Output the (x, y) coordinate of the center of the cell containing the given text.  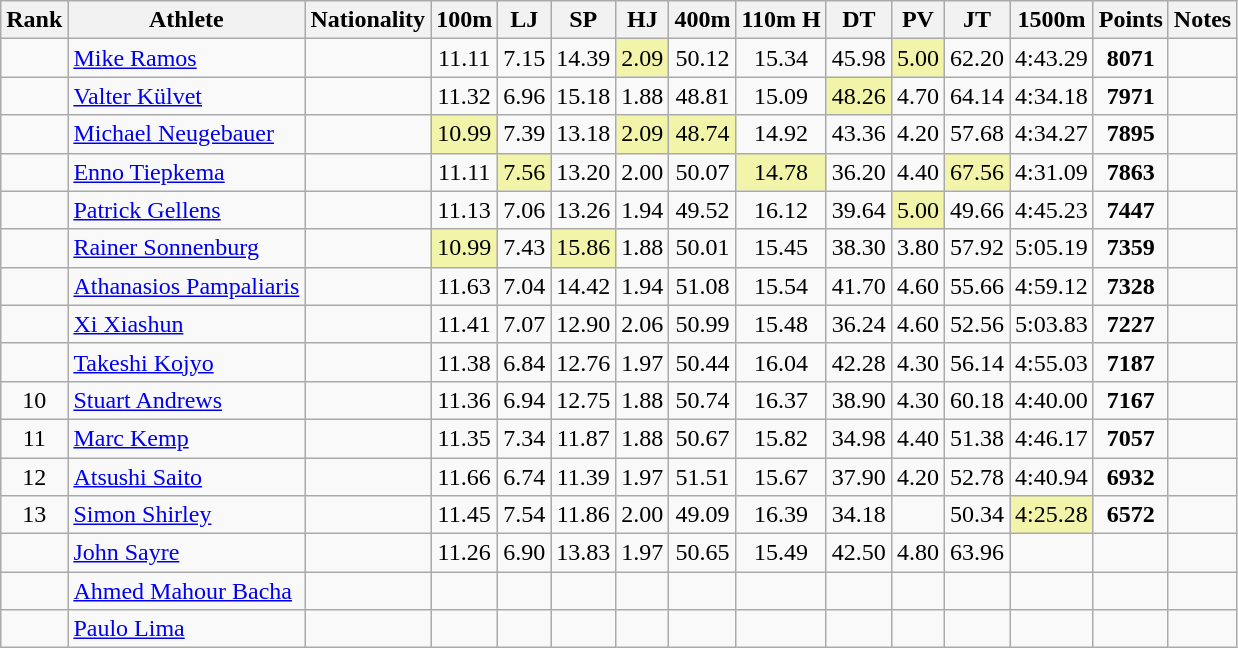
49.66 (976, 210)
38.30 (858, 248)
6932 (1130, 477)
11.26 (464, 553)
7359 (1130, 248)
4.70 (918, 96)
Patrick Gellens (186, 210)
7863 (1130, 172)
6.74 (524, 477)
7447 (1130, 210)
Stuart Andrews (186, 400)
4:31.09 (1052, 172)
7.07 (524, 324)
10 (34, 400)
5:05.19 (1052, 248)
12 (34, 477)
51.38 (976, 438)
7.54 (524, 515)
51.51 (702, 477)
57.68 (976, 134)
Athanasios Pampaliaris (186, 286)
Atsushi Saito (186, 477)
49.09 (702, 515)
50.65 (702, 553)
7227 (1130, 324)
5:03.83 (1052, 324)
Notes (1202, 20)
56.14 (976, 362)
7971 (1130, 96)
43.36 (858, 134)
13.83 (584, 553)
15.18 (584, 96)
48.81 (702, 96)
42.28 (858, 362)
Rank (34, 20)
52.78 (976, 477)
Athlete (186, 20)
11.87 (584, 438)
11.13 (464, 210)
55.66 (976, 286)
34.98 (858, 438)
14.78 (781, 172)
39.64 (858, 210)
16.12 (781, 210)
4:43.29 (1052, 58)
4:59.12 (1052, 286)
Rainer Sonnenburg (186, 248)
15.86 (584, 248)
Points (1130, 20)
Simon Shirley (186, 515)
14.92 (781, 134)
13.20 (584, 172)
400m (702, 20)
15.67 (781, 477)
64.14 (976, 96)
11.41 (464, 324)
Mike Ramos (186, 58)
Takeshi Kojyo (186, 362)
Paulo Lima (186, 629)
7.06 (524, 210)
11.32 (464, 96)
7895 (1130, 134)
67.56 (976, 172)
6.96 (524, 96)
52.56 (976, 324)
Valter Külvet (186, 96)
Marc Kemp (186, 438)
Xi Xiashun (186, 324)
15.34 (781, 58)
41.70 (858, 286)
100m (464, 20)
49.52 (702, 210)
50.01 (702, 248)
6.84 (524, 362)
36.20 (858, 172)
4:25.28 (1052, 515)
15.54 (781, 286)
6.90 (524, 553)
37.90 (858, 477)
6572 (1130, 515)
7167 (1130, 400)
12.76 (584, 362)
50.67 (702, 438)
11.66 (464, 477)
4:34.18 (1052, 96)
14.39 (584, 58)
7.15 (524, 58)
SP (584, 20)
12.90 (584, 324)
7.39 (524, 134)
14.42 (584, 286)
42.50 (858, 553)
PV (918, 20)
DT (858, 20)
15.09 (781, 96)
38.90 (858, 400)
7328 (1130, 286)
51.08 (702, 286)
7.04 (524, 286)
63.96 (976, 553)
12.75 (584, 400)
62.20 (976, 58)
4:55.03 (1052, 362)
4:40.94 (1052, 477)
11.45 (464, 515)
15.82 (781, 438)
50.12 (702, 58)
15.49 (781, 553)
11.35 (464, 438)
11 (34, 438)
HJ (642, 20)
16.37 (781, 400)
7.43 (524, 248)
3.80 (918, 248)
8071 (1130, 58)
4:46.17 (1052, 438)
13.18 (584, 134)
50.34 (976, 515)
Nationality (368, 20)
48.26 (858, 96)
11.39 (584, 477)
13.26 (584, 210)
15.45 (781, 248)
16.39 (781, 515)
Enno Tiepkema (186, 172)
Ahmed Mahour Bacha (186, 591)
57.92 (976, 248)
11.36 (464, 400)
50.99 (702, 324)
7187 (1130, 362)
6.94 (524, 400)
110m H (781, 20)
4:45.23 (1052, 210)
11.63 (464, 286)
4.80 (918, 553)
45.98 (858, 58)
2.06 (642, 324)
50.07 (702, 172)
15.48 (781, 324)
16.04 (781, 362)
34.18 (858, 515)
JT (976, 20)
11.38 (464, 362)
13 (34, 515)
4:34.27 (1052, 134)
50.74 (702, 400)
11.86 (584, 515)
7057 (1130, 438)
60.18 (976, 400)
LJ (524, 20)
Michael Neugebauer (186, 134)
4:40.00 (1052, 400)
7.56 (524, 172)
1500m (1052, 20)
John Sayre (186, 553)
36.24 (858, 324)
50.44 (702, 362)
7.34 (524, 438)
48.74 (702, 134)
